Pinpoint the cell where the given text exists, returning its [x, y] midpoint coordinate. 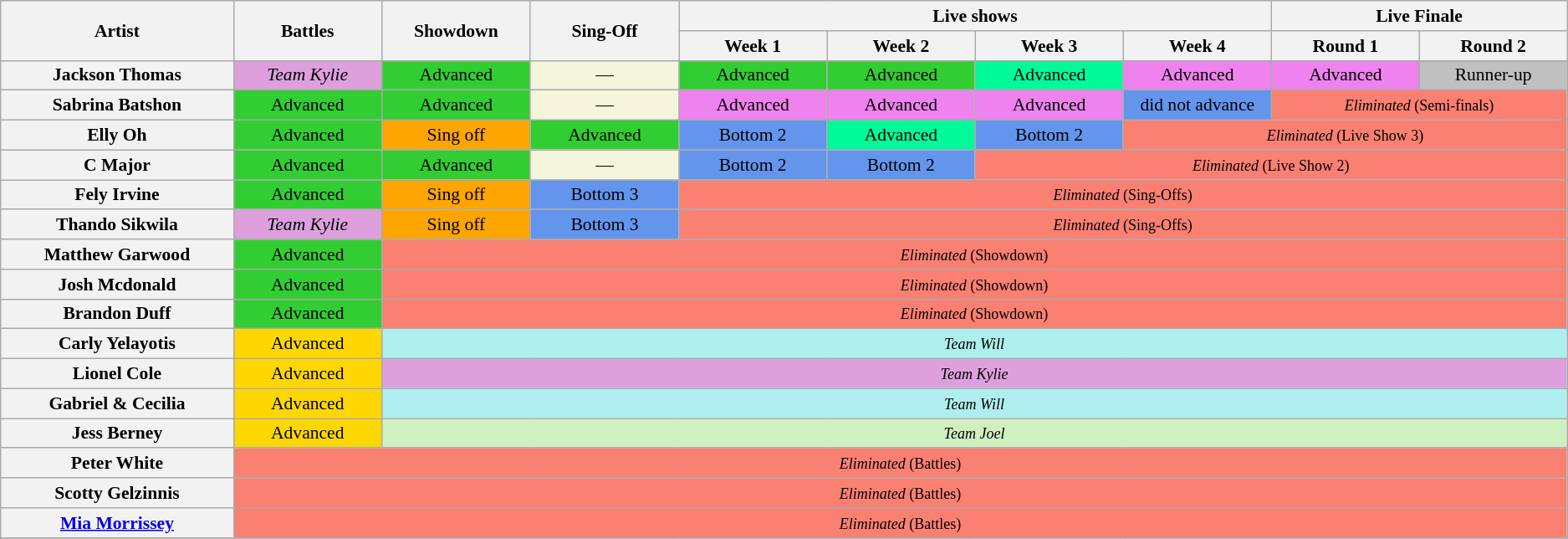
Artist [117, 30]
Team Joel [973, 434]
Lionel Cole [117, 374]
Elly Oh [117, 136]
Week 4 [1198, 46]
Carly Yelayotis [117, 344]
Battles [308, 30]
Thando Sikwila [117, 225]
Showdown [456, 30]
Gabriel & Cecilia [117, 403]
Jess Berney [117, 434]
Matthew Garwood [117, 254]
Live shows [975, 16]
Brandon Duff [117, 314]
Jackson Thomas [117, 75]
Runner-up [1494, 75]
Week 3 [1049, 46]
Round 1 [1345, 46]
Eliminated (Live Show 3) [1345, 136]
Fely Irvine [117, 195]
Week 1 [753, 46]
Scotty Gelzinnis [117, 493]
Sabrina Batshon [117, 105]
Eliminated (Live Show 2) [1271, 165]
did not advance [1198, 105]
Mia Morrissey [117, 523]
Live Finale [1418, 16]
Peter White [117, 464]
Sing-Off [604, 30]
C Major [117, 165]
Josh Mcdonald [117, 285]
Week 2 [901, 46]
Eliminated (Semi-finals) [1418, 105]
Round 2 [1494, 46]
